Identify which cell holds the provided text, then report its (X, Y) central coordinate. 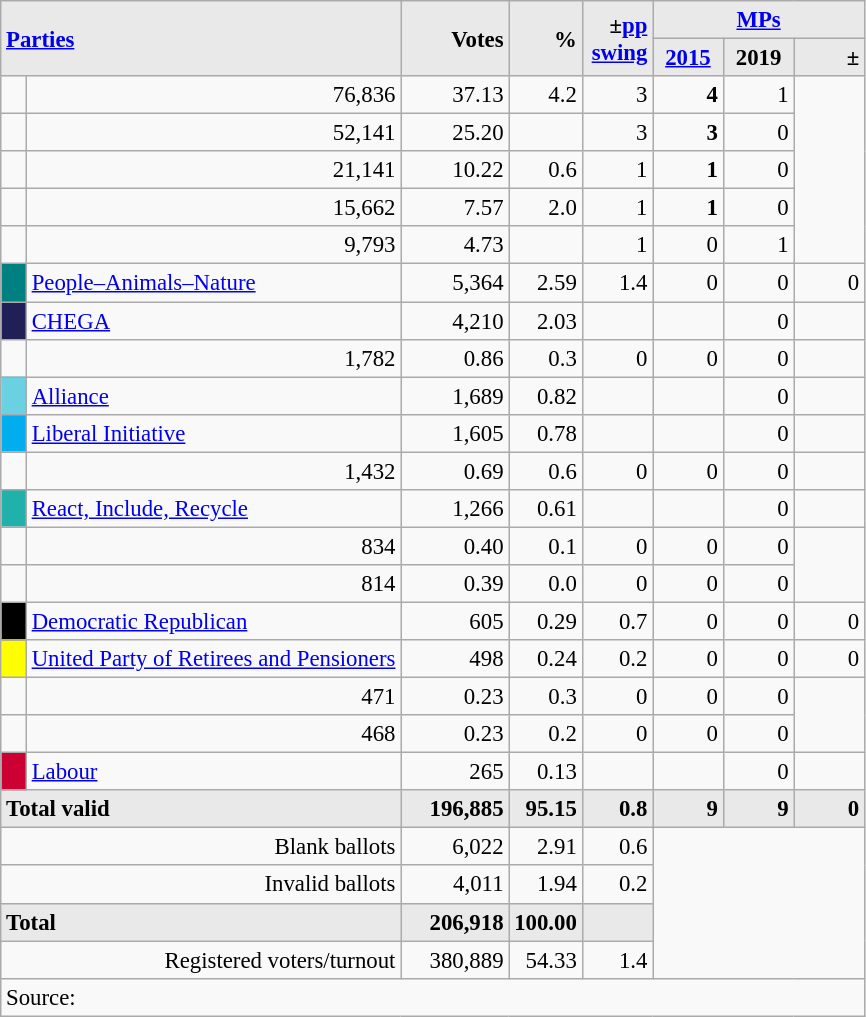
5,364 (455, 283)
380,889 (455, 960)
21,141 (213, 170)
0.61 (546, 509)
95.15 (546, 809)
People–Animals–Nature (213, 283)
6,022 (455, 847)
54.33 (546, 960)
Liberal Initiative (213, 433)
4,210 (455, 321)
1,432 (213, 471)
9,793 (213, 245)
Labour (213, 772)
0.39 (455, 584)
2.0 (546, 208)
15,662 (213, 208)
Votes (455, 38)
0.69 (455, 471)
Total valid (201, 809)
4.73 (455, 245)
7.57 (455, 208)
± (830, 58)
196,885 (455, 809)
814 (213, 584)
76,836 (213, 95)
52,141 (213, 133)
2019 (758, 58)
1,266 (455, 509)
1,689 (455, 396)
2015 (688, 58)
10.22 (455, 170)
2.91 (546, 847)
Registered voters/turnout (201, 960)
Total (201, 922)
Democratic Republican (213, 621)
471 (213, 697)
CHEGA (213, 321)
United Party of Retirees and Pensioners (213, 659)
0.24 (546, 659)
4 (688, 95)
0.82 (546, 396)
0.13 (546, 772)
0.86 (455, 358)
Alliance (213, 396)
100.00 (546, 922)
206,918 (455, 922)
0.7 (618, 621)
605 (455, 621)
2.59 (546, 283)
0.40 (455, 546)
25.20 (455, 133)
4.2 (546, 95)
1,782 (213, 358)
Invalid ballots (201, 885)
MPs (759, 20)
0.8 (618, 809)
498 (455, 659)
±pp swing (618, 38)
% (546, 38)
0.0 (546, 584)
37.13 (455, 95)
1.94 (546, 885)
0.1 (546, 546)
265 (455, 772)
0.29 (546, 621)
Blank ballots (201, 847)
Parties (201, 38)
Source: (433, 997)
4,011 (455, 885)
0.78 (546, 433)
468 (213, 734)
2.03 (546, 321)
1,605 (455, 433)
834 (213, 546)
React, Include, Recycle (213, 509)
